Find where the given text appears and provide that cell's center as [X, Y] coordinate. 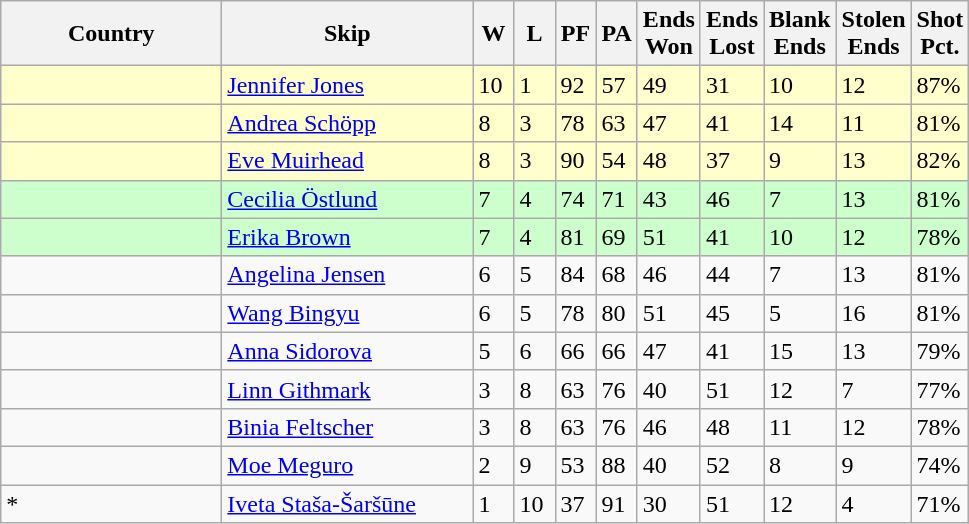
43 [668, 199]
Jennifer Jones [348, 85]
L [534, 34]
53 [576, 465]
54 [616, 161]
91 [616, 503]
PF [576, 34]
Moe Meguro [348, 465]
30 [668, 503]
W [494, 34]
Eve Muirhead [348, 161]
Country [112, 34]
88 [616, 465]
Iveta Staša-Šaršūne [348, 503]
14 [800, 123]
Skip [348, 34]
Stolen Ends [874, 34]
69 [616, 237]
Cecilia Östlund [348, 199]
74 [576, 199]
49 [668, 85]
68 [616, 275]
57 [616, 85]
52 [732, 465]
16 [874, 313]
44 [732, 275]
84 [576, 275]
Linn Githmark [348, 389]
71 [616, 199]
Binia Feltscher [348, 427]
Wang Bingyu [348, 313]
92 [576, 85]
81 [576, 237]
77% [940, 389]
Andrea Schöpp [348, 123]
82% [940, 161]
2 [494, 465]
Anna Sidorova [348, 351]
15 [800, 351]
* [112, 503]
45 [732, 313]
Angelina Jensen [348, 275]
31 [732, 85]
Erika Brown [348, 237]
87% [940, 85]
PA [616, 34]
80 [616, 313]
71% [940, 503]
Shot Pct. [940, 34]
Blank Ends [800, 34]
Ends Lost [732, 34]
Ends Won [668, 34]
90 [576, 161]
79% [940, 351]
74% [940, 465]
